Capture the cell that displays the provided text and extract its [x, y] central coordinate. 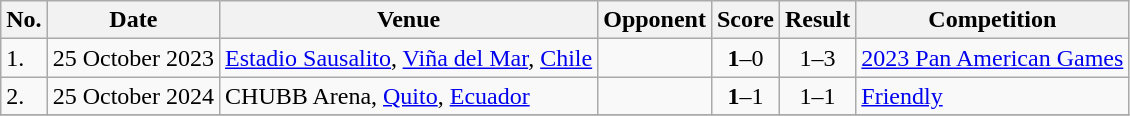
Opponent [655, 20]
1. [24, 58]
Result [817, 20]
No. [24, 20]
Score [745, 20]
1–3 [817, 58]
Estadio Sausalito, Viña del Mar, Chile [409, 58]
2. [24, 96]
CHUBB Arena, Quito, Ecuador [409, 96]
Competition [992, 20]
Venue [409, 20]
25 October 2023 [133, 58]
1–0 [745, 58]
Date [133, 20]
25 October 2024 [133, 96]
2023 Pan American Games [992, 58]
Friendly [992, 96]
